Detect which cell encompasses the target text, then output its (X, Y) center coordinate. 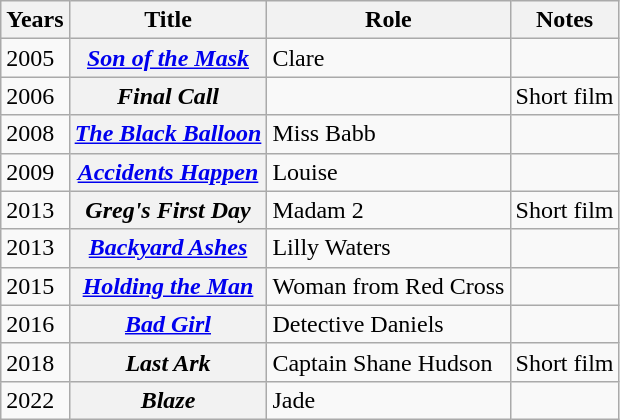
Captain Shane Hudson (388, 362)
Detective Daniels (388, 324)
2009 (35, 172)
2022 (35, 400)
Final Call (168, 96)
Role (388, 20)
The Black Balloon (168, 134)
Louise (388, 172)
Son of the Mask (168, 58)
Backyard Ashes (168, 248)
Notes (564, 20)
Lilly Waters (388, 248)
Madam 2 (388, 210)
Jade (388, 400)
Last Ark (168, 362)
Miss Babb (388, 134)
Greg's First Day (168, 210)
Bad Girl (168, 324)
2015 (35, 286)
2005 (35, 58)
Years (35, 20)
2016 (35, 324)
Blaze (168, 400)
Holding the Man (168, 286)
2006 (35, 96)
Accidents Happen (168, 172)
Clare (388, 58)
2018 (35, 362)
2008 (35, 134)
Woman from Red Cross (388, 286)
Title (168, 20)
